Detect which cell encompasses the target text, then output its (X, Y) center coordinate. 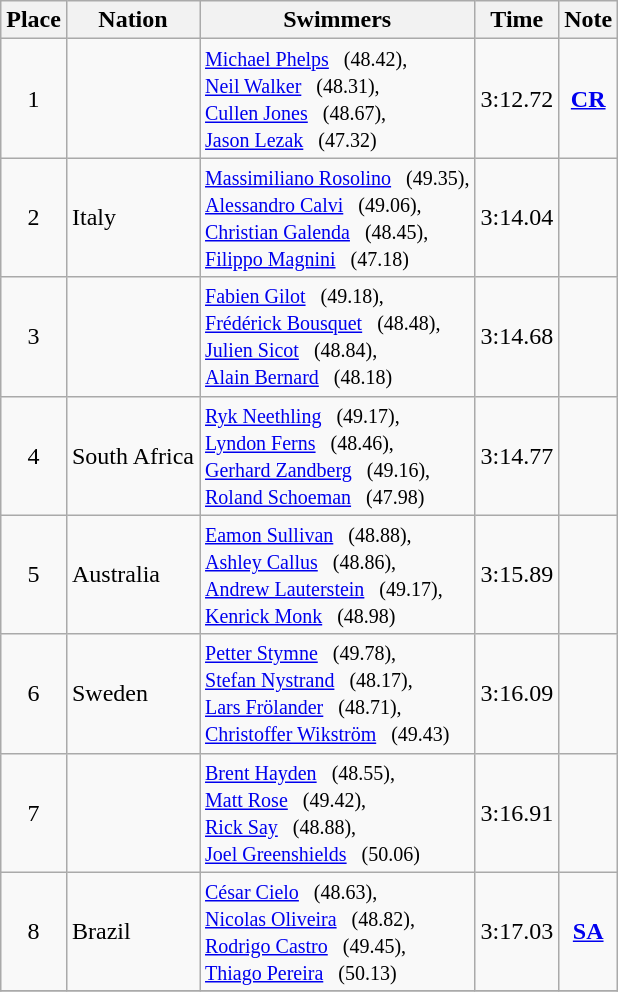
3:14.77 (517, 456)
Ryk Neethling (49.17), Lyndon Ferns (48.46), Gerhard Zandberg (49.16), Roland Schoeman (47.98) (338, 456)
Australia (132, 574)
7 (34, 812)
Petter Stymne (49.78), Stefan Nystrand (48.17), Lars Frölander (48.71), Christoffer Wikström (49.43) (338, 694)
8 (34, 932)
CR (588, 98)
Brent Hayden (48.55), Matt Rose (49.42), Rick Say (48.88), Joel Greenshields (50.06) (338, 812)
4 (34, 456)
Note (588, 20)
Fabien Gilot (49.18), Frédérick Bousquet (48.48), Julien Sicot (48.84), Alain Bernard (48.18) (338, 336)
South Africa (132, 456)
5 (34, 574)
3:16.09 (517, 694)
3 (34, 336)
3:17.03 (517, 932)
Swimmers (338, 20)
3:12.72 (517, 98)
3:14.04 (517, 218)
3:14.68 (517, 336)
Massimiliano Rosolino (49.35), Alessandro Calvi (49.06), Christian Galenda (48.45), Filippo Magnini (47.18) (338, 218)
2 (34, 218)
César Cielo (48.63), Nicolas Oliveira (48.82), Rodrigo Castro (49.45), Thiago Pereira (50.13) (338, 932)
Nation (132, 20)
Eamon Sullivan (48.88), Ashley Callus (48.86), Andrew Lauterstein (49.17), Kenrick Monk (48.98) (338, 574)
Italy (132, 218)
3:16.91 (517, 812)
Place (34, 20)
Sweden (132, 694)
Brazil (132, 932)
1 (34, 98)
6 (34, 694)
Time (517, 20)
Michael Phelps (48.42), Neil Walker (48.31), Cullen Jones (48.67), Jason Lezak (47.32) (338, 98)
SA (588, 932)
3:15.89 (517, 574)
